Find where the given text appears and provide that cell's center as (X, Y) coordinate. 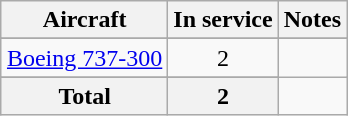
Notes (312, 20)
Aircraft (84, 20)
In service (223, 20)
Boeing 737-300 (84, 58)
Total (84, 96)
